Output the [x, y] coordinate of the center of the cell containing the given text.  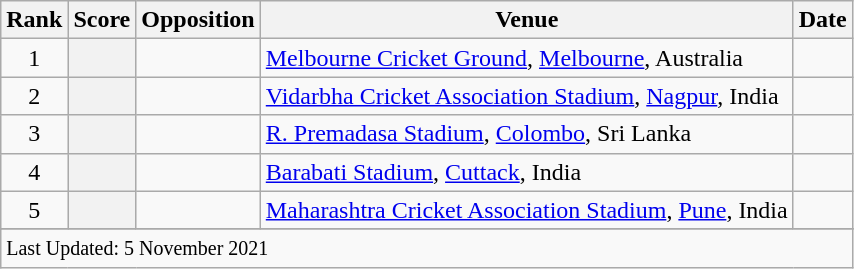
5 [34, 210]
Venue [526, 20]
Last Updated: 5 November 2021 [427, 248]
Barabati Stadium, Cuttack, India [526, 172]
R. Premadasa Stadium, Colombo, Sri Lanka [526, 134]
2 [34, 96]
Vidarbha Cricket Association Stadium, Nagpur, India [526, 96]
Date [822, 20]
4 [34, 172]
Melbourne Cricket Ground, Melbourne, Australia [526, 58]
Maharashtra Cricket Association Stadium, Pune, India [526, 210]
Rank [34, 20]
1 [34, 58]
Score [102, 20]
3 [34, 134]
Opposition [198, 20]
